Locate the cell with the specified text and output its [x, y] center coordinate. 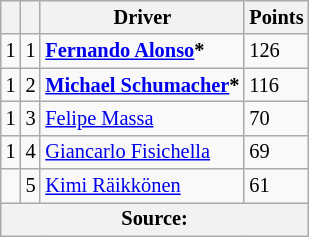
61 [276, 186]
Points [276, 17]
4 [31, 152]
69 [276, 152]
70 [276, 118]
Michael Schumacher* [142, 85]
Driver [142, 17]
5 [31, 186]
Felipe Massa [142, 118]
3 [31, 118]
Fernando Alonso* [142, 51]
116 [276, 85]
Source: [155, 219]
126 [276, 51]
Giancarlo Fisichella [142, 152]
Kimi Räikkönen [142, 186]
2 [31, 85]
